Find where the given text appears and provide that cell's center as (x, y) coordinate. 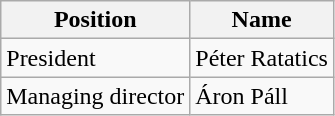
Position (96, 20)
Áron Páll (262, 96)
Péter Ratatics (262, 58)
President (96, 58)
Managing director (96, 96)
Name (262, 20)
